Find where the given text appears and provide that cell's center as (x, y) coordinate. 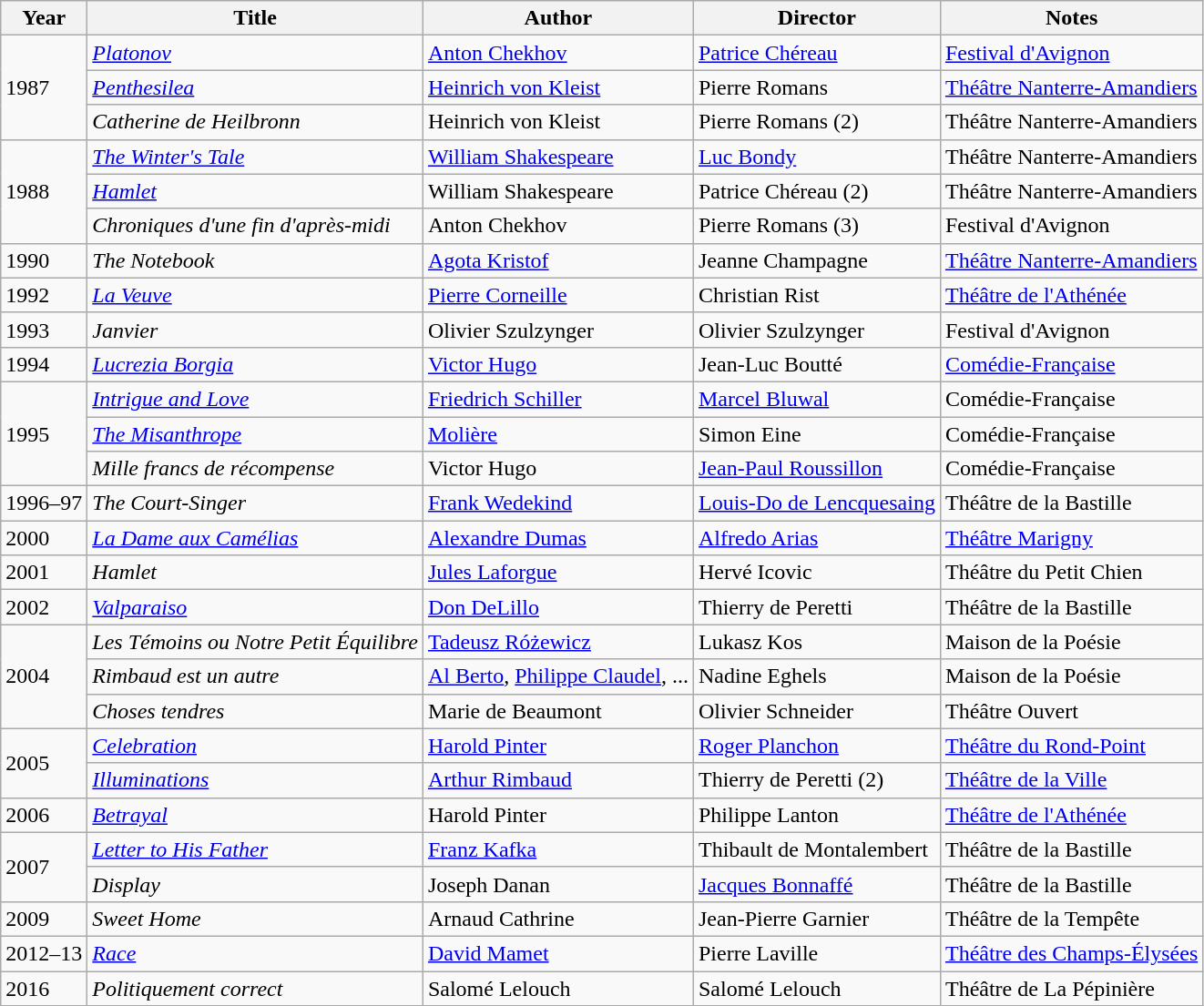
Théâtre de la Ville (1071, 780)
The Misanthrope (255, 434)
Author (557, 18)
2005 (44, 763)
1996–97 (44, 503)
Race (255, 953)
Lucrezia Borgia (255, 364)
Jean-Pierre Garnier (816, 919)
Chroniques d'une fin d'après-midi (255, 226)
1988 (44, 191)
2001 (44, 573)
Christian Rist (816, 295)
Pierre Romans (3) (816, 226)
Intrigue and Love (255, 399)
The Winter's Tale (255, 157)
Théâtre de la Tempête (1071, 919)
1995 (44, 433)
Les Témoins ou Notre Petit Équilibre (255, 642)
1993 (44, 330)
2016 (44, 988)
Pierre Laville (816, 953)
Nadine Eghels (816, 676)
Rimbaud est un autre (255, 676)
Penthesilea (255, 87)
Philippe Lanton (816, 815)
Arnaud Cathrine (557, 919)
La Veuve (255, 295)
Betrayal (255, 815)
Friedrich Schiller (557, 399)
Sweet Home (255, 919)
Thierry de Peretti (2) (816, 780)
Title (255, 18)
Don DeLillo (557, 607)
Théâtre de La Pépinière (1071, 988)
Théâtre du Petit Chien (1071, 573)
Olivier Schneider (816, 711)
Théâtre Marigny (1071, 538)
Marcel Bluwal (816, 399)
The Notebook (255, 260)
The Court-Singer (255, 503)
Thibault de Montalembert (816, 849)
Celebration (255, 746)
Agota Kristof (557, 260)
Théâtre des Champs-Élysées (1071, 953)
Choses tendres (255, 711)
2002 (44, 607)
Director (816, 18)
Patrice Chéreau (816, 53)
Patrice Chéreau (2) (816, 191)
Jacques Bonnaffé (816, 884)
Alexandre Dumas (557, 538)
Valparaiso (255, 607)
Jeanne Champagne (816, 260)
Molière (557, 434)
2012–13 (44, 953)
2007 (44, 867)
Jules Laforgue (557, 573)
La Dame aux Camélias (255, 538)
Joseph Danan (557, 884)
Display (255, 884)
2009 (44, 919)
David Mamet (557, 953)
Frank Wedekind (557, 503)
1990 (44, 260)
Mille francs de récompense (255, 469)
Louis-Do de Lencquesaing (816, 503)
Al Berto, Philippe Claudel, ... (557, 676)
Notes (1071, 18)
Jean-Paul Roussillon (816, 469)
Illuminations (255, 780)
Thierry de Peretti (816, 607)
2000 (44, 538)
Franz Kafka (557, 849)
Letter to His Father (255, 849)
Simon Eine (816, 434)
2004 (44, 676)
Théâtre du Rond-Point (1071, 746)
Platonov (255, 53)
Lukasz Kos (816, 642)
Tadeusz Różewicz (557, 642)
Marie de Beaumont (557, 711)
Pierre Corneille (557, 295)
Pierre Romans (2) (816, 122)
Pierre Romans (816, 87)
Janvier (255, 330)
1987 (44, 87)
Politiquement correct (255, 988)
Catherine de Heilbronn (255, 122)
Year (44, 18)
Arthur Rimbaud (557, 780)
Roger Planchon (816, 746)
Alfredo Arias (816, 538)
Théâtre Ouvert (1071, 711)
Jean-Luc Boutté (816, 364)
Hervé Icovic (816, 573)
2006 (44, 815)
1994 (44, 364)
1992 (44, 295)
Luc Bondy (816, 157)
